Search for the cell housing the specified text and yield its [X, Y] center coordinate. 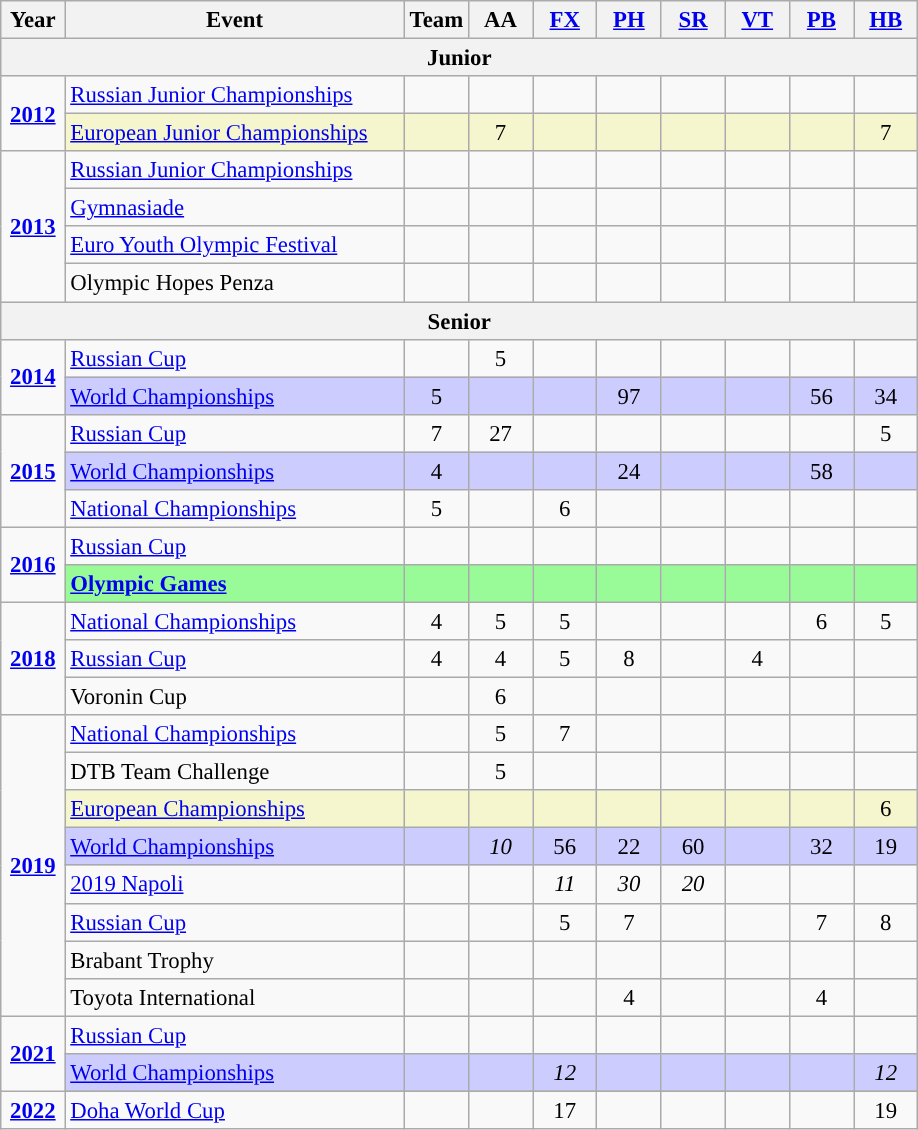
AA [500, 20]
2014 [33, 376]
Olympic Hopes Penza [234, 283]
2022 [33, 1110]
Year [33, 20]
22 [629, 847]
Doha World Cup [234, 1110]
PB [821, 20]
Senior [460, 321]
30 [629, 885]
Euro Youth Olympic Festival [234, 245]
VT [757, 20]
PH [629, 20]
60 [693, 847]
2019 [33, 866]
2018 [33, 658]
2016 [33, 564]
Gymnasiade [234, 208]
20 [693, 885]
DTB Team Challenge [234, 772]
2021 [33, 1054]
2013 [33, 226]
Team [436, 20]
FX [565, 20]
HB [886, 20]
Junior [460, 58]
Voronin Cup [234, 697]
2019 Napoli [234, 885]
58 [821, 471]
SR [693, 20]
European Junior Championships [234, 133]
10 [500, 847]
11 [565, 885]
17 [565, 1110]
24 [629, 471]
27 [500, 433]
Brabant Trophy [234, 960]
European Championships [234, 809]
Event [234, 20]
34 [886, 396]
Olympic Games [234, 584]
Toyota International [234, 997]
2015 [33, 470]
32 [821, 847]
2012 [33, 114]
97 [629, 396]
